Locate the cell with the specified text and output its (x, y) center coordinate. 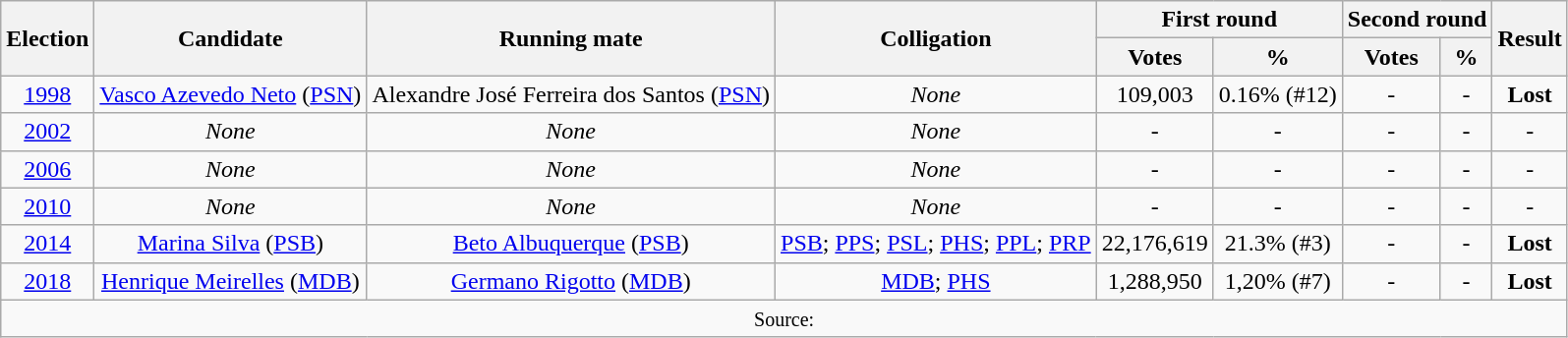
Source: (784, 318)
Candidate (230, 38)
Henrique Meirelles (MDB) (230, 281)
2018 (47, 281)
First round (1219, 20)
0.16% (#12) (1278, 94)
Marina Silva (PSB) (230, 244)
2014 (47, 244)
Running mate (571, 38)
1998 (47, 94)
Alexandre José Ferreira dos Santos (PSN) (571, 94)
21.3% (#3) (1278, 244)
1,288,950 (1154, 281)
Colligation (936, 38)
109,003 (1154, 94)
22,176,619 (1154, 244)
Second round (1418, 20)
MDB; PHS (936, 281)
Result (1530, 38)
2002 (47, 132)
Election (47, 38)
Germano Rigotto (MDB) (571, 281)
PSB; PPS; PSL; PHS; PPL; PRP (936, 244)
2006 (47, 169)
Vasco Azevedo Neto (PSN) (230, 94)
2010 (47, 206)
Beto Albuquerque (PSB) (571, 244)
1,20% (#7) (1278, 281)
